Extract the (x, y) coordinate from the center of the cell holding the provided text.  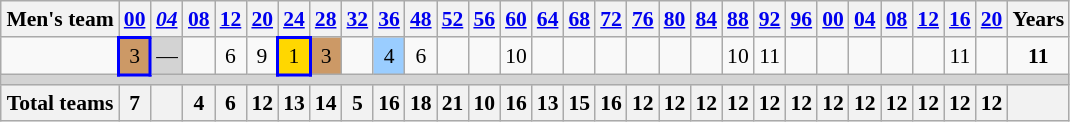
5 (358, 104)
28 (326, 19)
64 (548, 19)
88 (738, 19)
Years (1038, 19)
1 (294, 56)
92 (770, 19)
Total teams (60, 104)
48 (421, 19)
36 (389, 19)
80 (675, 19)
9 (262, 56)
24 (294, 19)
32 (358, 19)
21 (453, 104)
7 (135, 104)
52 (453, 19)
Men's team (60, 19)
76 (643, 19)
18 (421, 104)
15 (579, 104)
60 (516, 19)
68 (579, 19)
14 (326, 104)
56 (484, 19)
96 (801, 19)
— (166, 56)
72 (611, 19)
84 (706, 19)
